Search for the cell housing the specified text and yield its [X, Y] center coordinate. 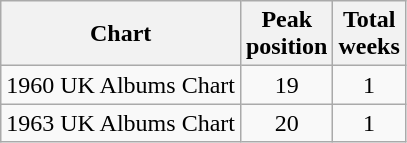
19 [286, 85]
Peakposition [286, 34]
1960 UK Albums Chart [121, 85]
20 [286, 123]
Totalweeks [369, 34]
Chart [121, 34]
1963 UK Albums Chart [121, 123]
